Return the (x, y) coordinate for the center point of the cell that contains the specified text.  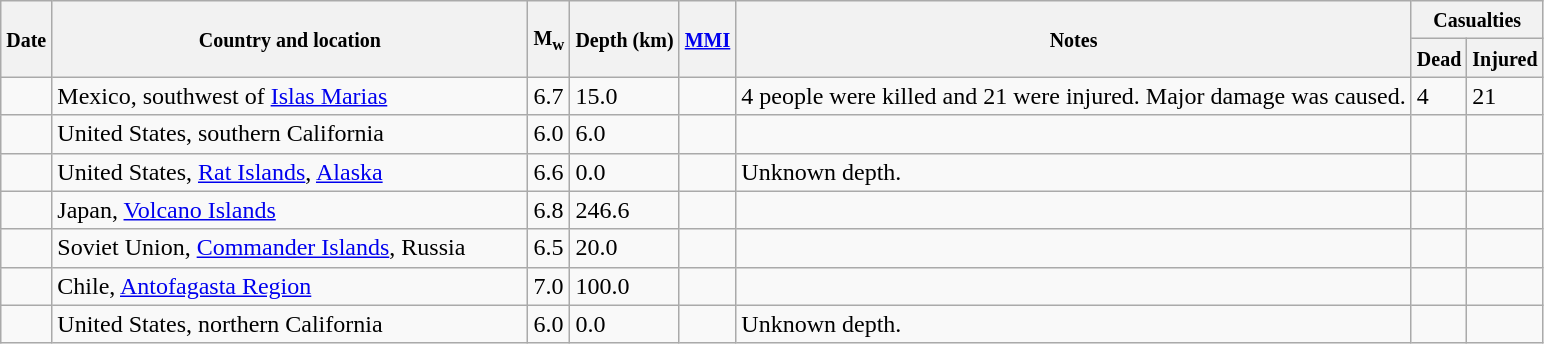
Chile, Antofagasta Region (290, 286)
4 people were killed and 21 were injured. Major damage was caused. (1074, 96)
Notes (1074, 39)
Country and location (290, 39)
Injured (1505, 58)
7.0 (549, 286)
Soviet Union, Commander Islands, Russia (290, 248)
Date (26, 39)
6.6 (549, 172)
21 (1505, 96)
Dead (1439, 58)
Mw (549, 39)
United States, southern California (290, 134)
6.5 (549, 248)
United States, Rat Islands, Alaska (290, 172)
246.6 (624, 210)
Depth (km) (624, 39)
Casualties (1477, 20)
Mexico, southwest of Islas Marias (290, 96)
4 (1439, 96)
United States, northern California (290, 324)
MMI (708, 39)
100.0 (624, 286)
6.8 (549, 210)
20.0 (624, 248)
6.7 (549, 96)
15.0 (624, 96)
Japan, Volcano Islands (290, 210)
